Detect which cell encompasses the target text, then output its (X, Y) center coordinate. 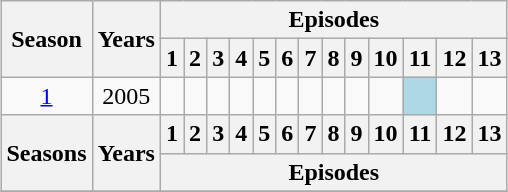
Seasons (46, 153)
Season (46, 39)
2005 (126, 96)
